Scan for the cell matching the given text and deliver its [X, Y] coordinate at center. 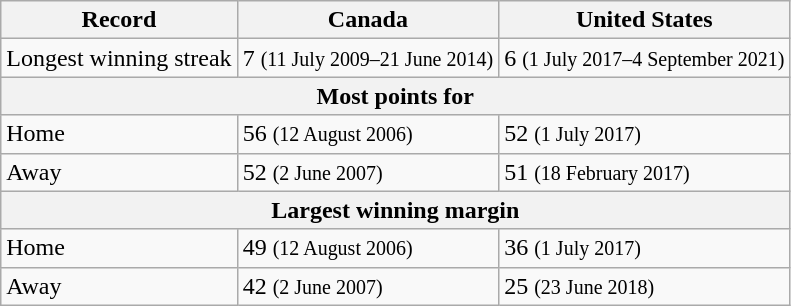
52 (2 June 2007) [368, 172]
56 (12 August 2006) [368, 134]
United States [644, 20]
7 (11 July 2009–21 June 2014) [368, 58]
Canada [368, 20]
25 (23 June 2018) [644, 286]
51 (18 February 2017) [644, 172]
Longest winning streak [119, 58]
Most points for [396, 96]
49 (12 August 2006) [368, 248]
52 (1 July 2017) [644, 134]
36 (1 July 2017) [644, 248]
Record [119, 20]
42 (2 June 2007) [368, 286]
Largest winning margin [396, 210]
6 (1 July 2017–4 September 2021) [644, 58]
